Locate the cell with the specified text and output its (x, y) center coordinate. 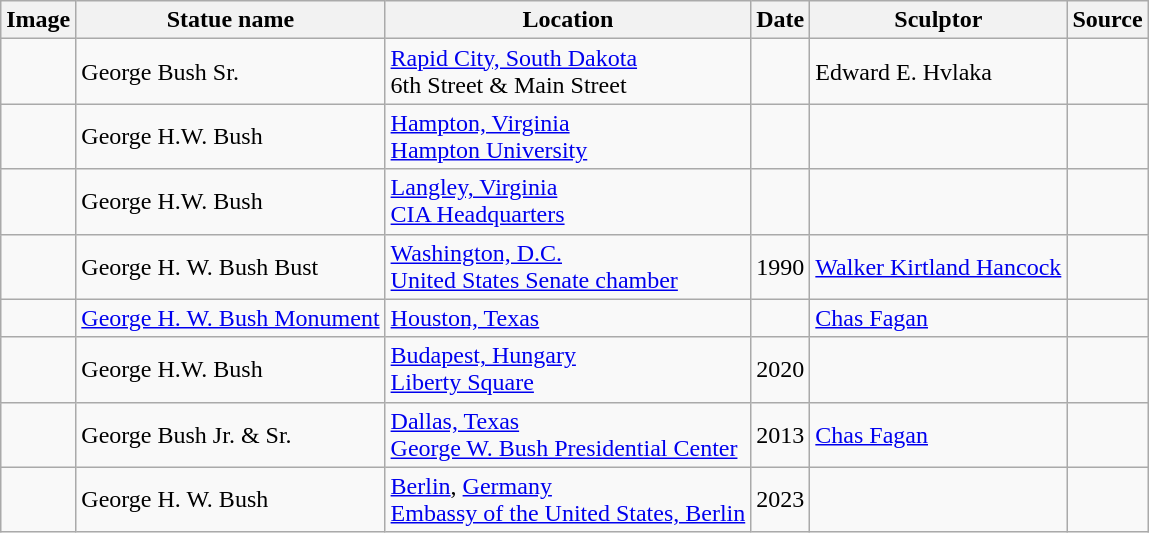
George H. W. Bush Monument (230, 318)
2023 (780, 500)
George H. W. Bush (230, 500)
Source (1108, 20)
2020 (780, 370)
Statue name (230, 20)
Sculptor (938, 20)
Hampton, VirginiaHampton University (568, 136)
George Bush Jr. & Sr. (230, 434)
Houston, Texas (568, 318)
George Bush Sr. (230, 72)
Budapest, HungaryLiberty Square (568, 370)
Washington, D.C.United States Senate chamber (568, 266)
Rapid City, South Dakota6th Street & Main Street (568, 72)
Walker Kirtland Hancock (938, 266)
George H. W. Bush Bust (230, 266)
1990 (780, 266)
2013 (780, 434)
Image (38, 20)
Dallas, TexasGeorge W. Bush Presidential Center (568, 434)
Langley, VirginiaCIA Headquarters (568, 202)
Edward E. Hvlaka (938, 72)
Date (780, 20)
Berlin, GermanyEmbassy of the United States, Berlin (568, 500)
Location (568, 20)
